Capture the cell that displays the provided text and extract its [x, y] central coordinate. 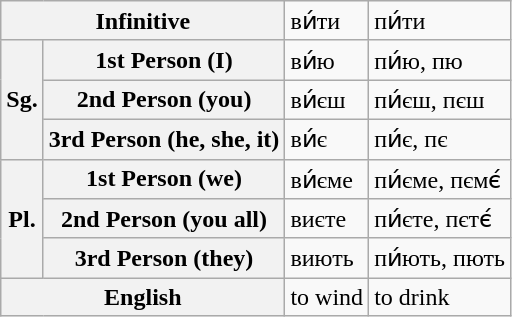
виють [327, 258]
пи́ю, пю [440, 60]
ви́ю [327, 60]
пи́єме, пємє́ [440, 179]
пи́єте, пєтє́ [440, 219]
Pl. [22, 218]
1st Person (we) [164, 179]
2nd Person (you all) [164, 219]
Infinitive [143, 21]
3rd Person (he, she, it) [164, 139]
ви́є [327, 139]
ви́єш [327, 100]
ви́єме [327, 179]
to drink [440, 297]
пи́єш, пєш [440, 100]
English [143, 297]
виєте [327, 219]
пи́є, пє [440, 139]
3rd Person (they) [164, 258]
пи́ти [440, 21]
Sg. [22, 100]
пи́ють, пють [440, 258]
to wind [327, 297]
1st Person (I) [164, 60]
ви́ти [327, 21]
2nd Person (you) [164, 100]
